Locate the cell with the specified text and output its (X, Y) center coordinate. 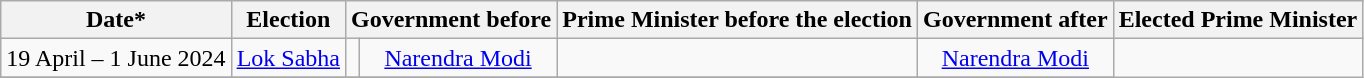
19 April – 1 June 2024 (116, 58)
Date* (116, 20)
Lok Sabha (288, 58)
Prime Minister before the election (738, 20)
Government after (1015, 20)
Election (288, 20)
Elected Prime Minister (1238, 20)
Government before (452, 20)
